Find where the given text appears and provide that cell's center as (X, Y) coordinate. 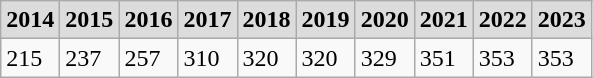
2014 (30, 20)
2022 (502, 20)
215 (30, 58)
2016 (148, 20)
329 (384, 58)
2017 (208, 20)
310 (208, 58)
237 (90, 58)
2021 (444, 20)
257 (148, 58)
351 (444, 58)
2020 (384, 20)
2018 (266, 20)
2023 (562, 20)
2019 (326, 20)
2015 (90, 20)
